Scan for the cell matching the given text and deliver its (X, Y) coordinate at center. 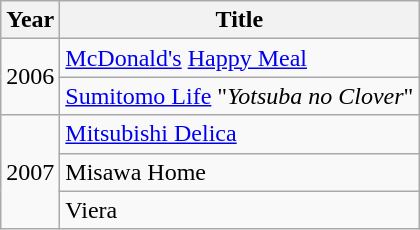
Year (30, 20)
McDonald's Happy Meal (240, 58)
Misawa Home (240, 172)
Viera (240, 210)
Title (240, 20)
Mitsubishi Delica (240, 134)
2006 (30, 77)
Sumitomo Life "Yotsuba no Clover" (240, 96)
2007 (30, 172)
